Extract the (X, Y) coordinate from the center of the cell holding the provided text.  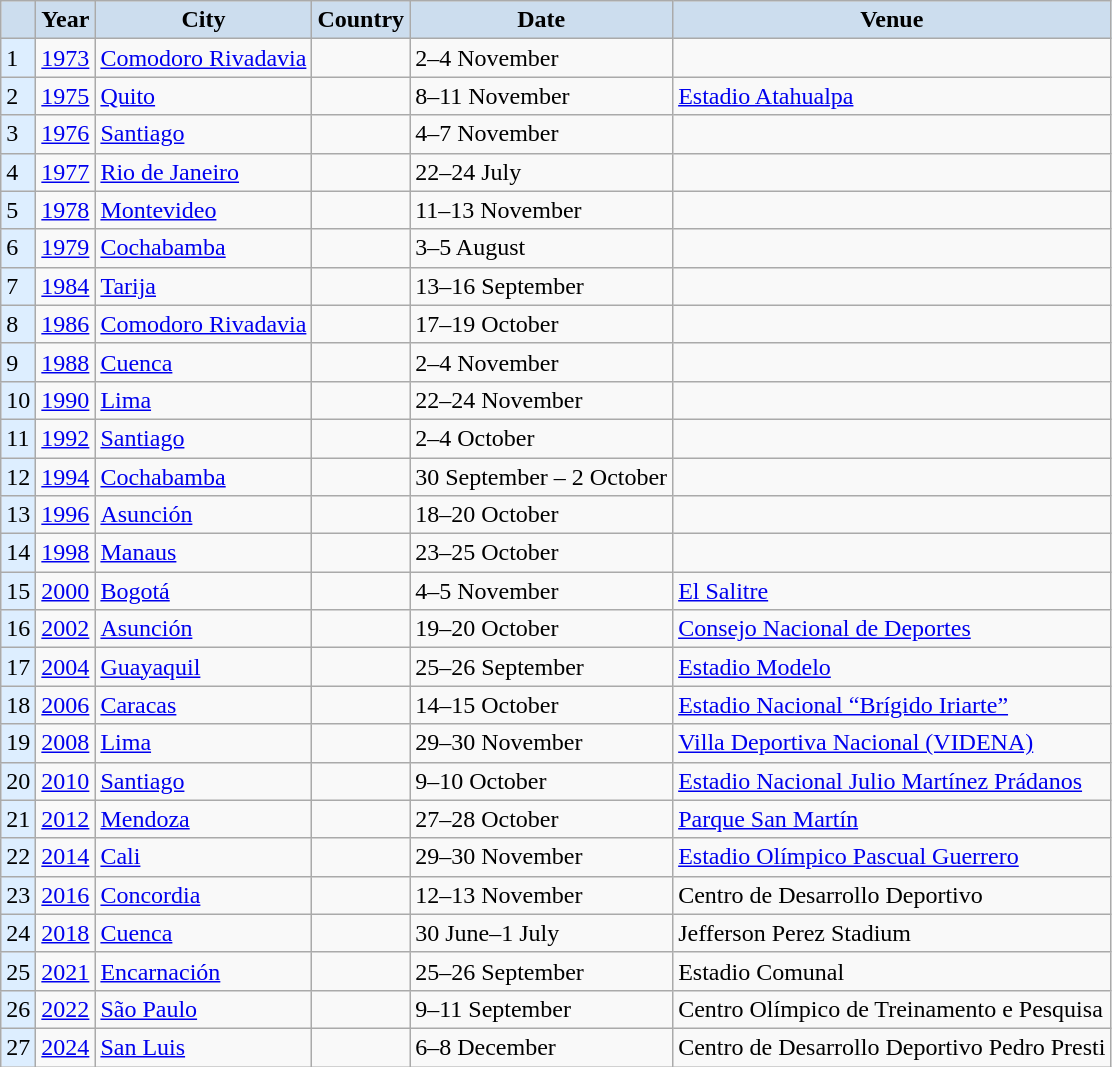
4–7 November (542, 134)
13–16 September (542, 286)
Caracas (204, 705)
Centro Olímpico de Treinamento e Pesquisa (892, 1009)
Encarnación (204, 971)
Estadio Nacional “Brígido Iriarte” (892, 705)
1 (18, 58)
2022 (66, 1009)
1990 (66, 400)
2–4 October (542, 438)
12 (18, 477)
21 (18, 819)
Montevideo (204, 210)
23 (18, 895)
12–13 November (542, 895)
6 (18, 248)
Estadio Comunal (892, 971)
11–13 November (542, 210)
3 (18, 134)
1976 (66, 134)
11 (18, 438)
17 (18, 667)
1984 (66, 286)
2024 (66, 1047)
San Luis (204, 1047)
1973 (66, 58)
1978 (66, 210)
30 June–1 July (542, 933)
13 (18, 515)
2010 (66, 781)
9–11 September (542, 1009)
Cali (204, 857)
Rio de Janeiro (204, 172)
5 (18, 210)
2014 (66, 857)
22 (18, 857)
20 (18, 781)
22–24 November (542, 400)
19 (18, 743)
8 (18, 324)
2006 (66, 705)
2004 (66, 667)
2012 (66, 819)
City (204, 20)
Guayaquil (204, 667)
10 (18, 400)
4 (18, 172)
2018 (66, 933)
18–20 October (542, 515)
Venue (892, 20)
17–19 October (542, 324)
Year (66, 20)
7 (18, 286)
1986 (66, 324)
18 (18, 705)
Mendoza (204, 819)
2016 (66, 895)
São Paulo (204, 1009)
14–15 October (542, 705)
Concordia (204, 895)
2021 (66, 971)
26 (18, 1009)
Jefferson Perez Stadium (892, 933)
1998 (66, 553)
2008 (66, 743)
1996 (66, 515)
4–5 November (542, 591)
Tarija (204, 286)
9–10 October (542, 781)
3–5 August (542, 248)
Manaus (204, 553)
9 (18, 362)
Parque San Martín (892, 819)
22–24 July (542, 172)
Date (542, 20)
1977 (66, 172)
1994 (66, 477)
15 (18, 591)
Estadio Modelo (892, 667)
Consejo Nacional de Deportes (892, 629)
Country (361, 20)
8–11 November (542, 96)
16 (18, 629)
1979 (66, 248)
2 (18, 96)
14 (18, 553)
Estadio Olímpico Pascual Guerrero (892, 857)
24 (18, 933)
2002 (66, 629)
Bogotá (204, 591)
27 (18, 1047)
Centro de Desarrollo Deportivo (892, 895)
1975 (66, 96)
Quito (204, 96)
Estadio Nacional Julio Martínez Prádanos (892, 781)
Centro de Desarrollo Deportivo Pedro Presti (892, 1047)
El Salitre (892, 591)
23–25 October (542, 553)
27–28 October (542, 819)
2000 (66, 591)
Villa Deportiva Nacional (VIDENA) (892, 743)
19–20 October (542, 629)
25 (18, 971)
Estadio Atahualpa (892, 96)
1992 (66, 438)
1988 (66, 362)
6–8 December (542, 1047)
30 September – 2 October (542, 477)
